Scan for the cell matching the given text and deliver its (X, Y) coordinate at center. 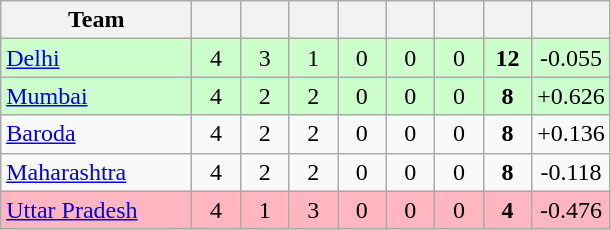
-0.476 (572, 210)
+0.136 (572, 134)
-0.118 (572, 172)
12 (508, 58)
Mumbai (96, 96)
Delhi (96, 58)
-0.055 (572, 58)
Maharashtra (96, 172)
Baroda (96, 134)
Uttar Pradesh (96, 210)
Team (96, 20)
+0.626 (572, 96)
